Return the (x, y) coordinate for the center point of the cell that contains the specified text.  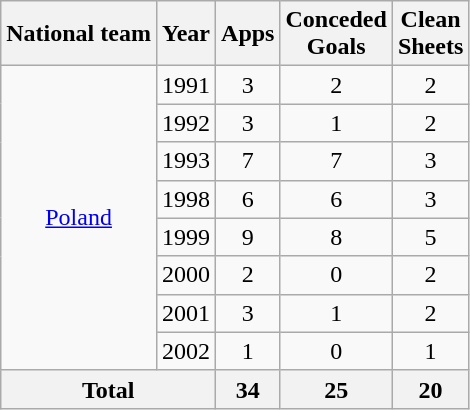
National team (79, 34)
1993 (186, 161)
2001 (186, 313)
20 (430, 389)
25 (336, 389)
Poland (79, 218)
1992 (186, 123)
2002 (186, 351)
1998 (186, 199)
1991 (186, 85)
CleanSheets (430, 34)
9 (248, 237)
Total (108, 389)
8 (336, 237)
2000 (186, 275)
Apps (248, 34)
ConcededGoals (336, 34)
1999 (186, 237)
34 (248, 389)
Year (186, 34)
5 (430, 237)
